Scan for the cell matching the given text and deliver its (X, Y) coordinate at center. 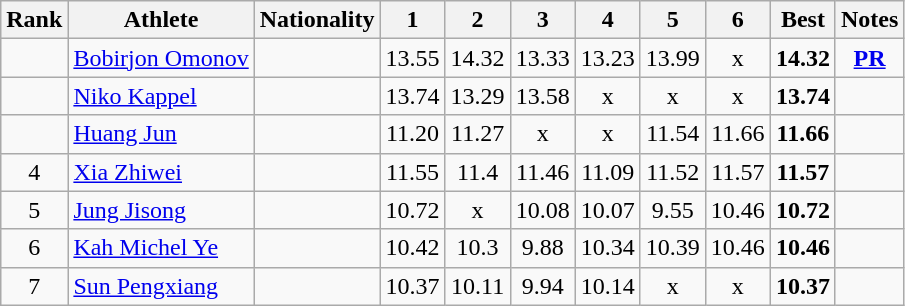
10.39 (672, 248)
Athlete (161, 20)
13.29 (478, 96)
11.20 (412, 134)
7 (34, 286)
Xia Zhiwei (161, 172)
Nationality (317, 20)
13.55 (412, 58)
11.4 (478, 172)
Huang Jun (161, 134)
11.54 (672, 134)
11.52 (672, 172)
11.09 (608, 172)
9.94 (542, 286)
Jung Jisong (161, 210)
2 (478, 20)
10.14 (608, 286)
9.55 (672, 210)
10.34 (608, 248)
Niko Kappel (161, 96)
Best (802, 20)
Notes (869, 20)
Kah Michel Ye (161, 248)
13.99 (672, 58)
11.46 (542, 172)
10.42 (412, 248)
10.11 (478, 286)
9.88 (542, 248)
10.3 (478, 248)
10.08 (542, 210)
11.27 (478, 134)
3 (542, 20)
13.33 (542, 58)
13.23 (608, 58)
Bobirjon Omonov (161, 58)
PR (869, 58)
Sun Pengxiang (161, 286)
1 (412, 20)
Rank (34, 20)
10.07 (608, 210)
13.58 (542, 96)
11.55 (412, 172)
